From the cell containing the given text, extract its center point as (x, y) coordinate. 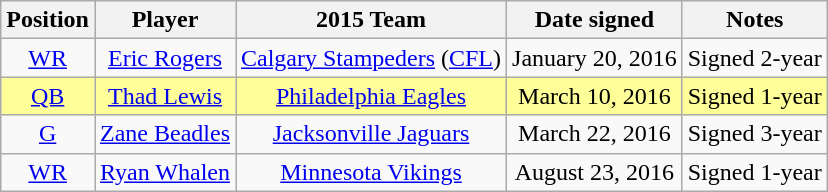
March 22, 2016 (595, 134)
Ryan Whalen (164, 172)
Zane Beadles (164, 134)
Position (48, 20)
Jacksonville Jaguars (372, 134)
Minnesota Vikings (372, 172)
Thad Lewis (164, 96)
Signed 2-year (754, 58)
Calgary Stampeders (CFL) (372, 58)
Player (164, 20)
2015 Team (372, 20)
Date signed (595, 20)
August 23, 2016 (595, 172)
Notes (754, 20)
January 20, 2016 (595, 58)
March 10, 2016 (595, 96)
G (48, 134)
Philadelphia Eagles (372, 96)
QB (48, 96)
Eric Rogers (164, 58)
Signed 3-year (754, 134)
